Find where the given text appears and provide that cell's center as [x, y] coordinate. 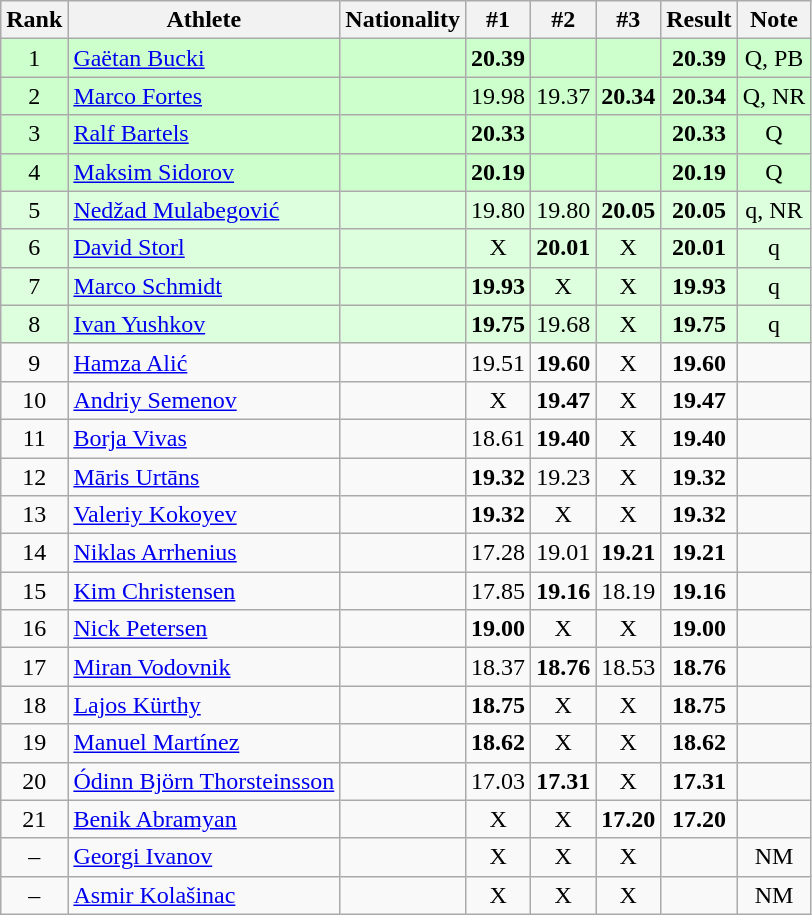
Ódinn Björn Thorsteinsson [204, 781]
Hamza Alić [204, 362]
Marco Fortes [204, 96]
Note [774, 20]
Kim Christensen [204, 591]
6 [34, 248]
18.37 [498, 667]
Miran Vodovnik [204, 667]
Maksim Sidorov [204, 172]
19.37 [564, 96]
18.19 [628, 591]
8 [34, 324]
19.01 [564, 553]
17.28 [498, 553]
Ralf Bartels [204, 134]
Ivan Yushkov [204, 324]
Nationality [403, 20]
18.61 [498, 438]
9 [34, 362]
20 [34, 781]
19.68 [564, 324]
5 [34, 210]
Andriy Semenov [204, 400]
Georgi Ivanov [204, 857]
Borja Vivas [204, 438]
Result [699, 20]
2 [34, 96]
#2 [564, 20]
Athlete [204, 20]
Nedžad Mulabegović [204, 210]
1 [34, 58]
Marco Schmidt [204, 286]
Nick Petersen [204, 629]
3 [34, 134]
Manuel Martínez [204, 743]
15 [34, 591]
19 [34, 743]
Q, PB [774, 58]
19.23 [564, 477]
Benik Abramyan [204, 819]
10 [34, 400]
14 [34, 553]
16 [34, 629]
4 [34, 172]
17.03 [498, 781]
Gaëtan Bucki [204, 58]
12 [34, 477]
17.85 [498, 591]
11 [34, 438]
7 [34, 286]
19.98 [498, 96]
13 [34, 515]
18 [34, 705]
Niklas Arrhenius [204, 553]
David Storl [204, 248]
#1 [498, 20]
Lajos Kürthy [204, 705]
17 [34, 667]
19.51 [498, 362]
18.53 [628, 667]
q, NR [774, 210]
Valeriy Kokoyev [204, 515]
Q, NR [774, 96]
#3 [628, 20]
21 [34, 819]
Māris Urtāns [204, 477]
Asmir Kolašinac [204, 895]
Rank [34, 20]
